Find where the given text appears and provide that cell's center as [x, y] coordinate. 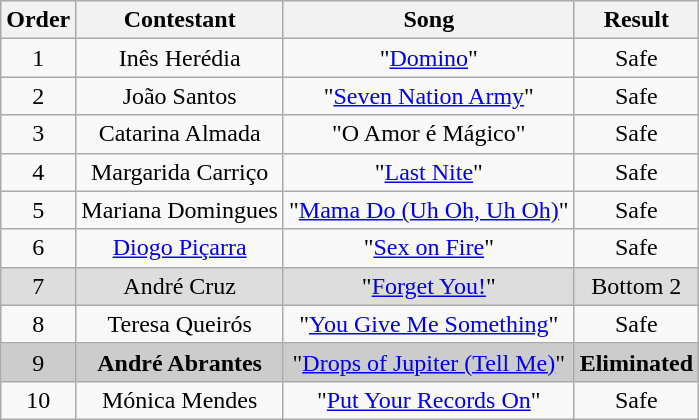
"You Give Me Something" [428, 324]
1 [38, 58]
André Abrantes [180, 362]
Order [38, 20]
8 [38, 324]
Teresa Queirós [180, 324]
6 [38, 248]
Bottom 2 [636, 286]
"Domino" [428, 58]
Mariana Domingues [180, 210]
Mónica Mendes [180, 400]
João Santos [180, 96]
Song [428, 20]
"Sex on Fire" [428, 248]
"Put Your Records On" [428, 400]
5 [38, 210]
10 [38, 400]
Diogo Piçarra [180, 248]
Eliminated [636, 362]
Margarida Carriço [180, 172]
"Mama Do (Uh Oh, Uh Oh)" [428, 210]
"Forget You!" [428, 286]
"Last Nite" [428, 172]
Inês Herédia [180, 58]
"O Amor é Mágico" [428, 134]
"Seven Nation Army" [428, 96]
"Drops of Jupiter (Tell Me)" [428, 362]
2 [38, 96]
Contestant [180, 20]
7 [38, 286]
André Cruz [180, 286]
3 [38, 134]
Result [636, 20]
Catarina Almada [180, 134]
9 [38, 362]
4 [38, 172]
